Identify which cell holds the provided text, then report its (X, Y) central coordinate. 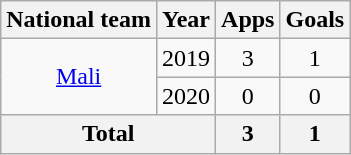
Mali (79, 77)
National team (79, 20)
Year (186, 20)
Total (108, 134)
2019 (186, 58)
Goals (315, 20)
2020 (186, 96)
Apps (248, 20)
